Identify which cell holds the provided text, then report its [x, y] central coordinate. 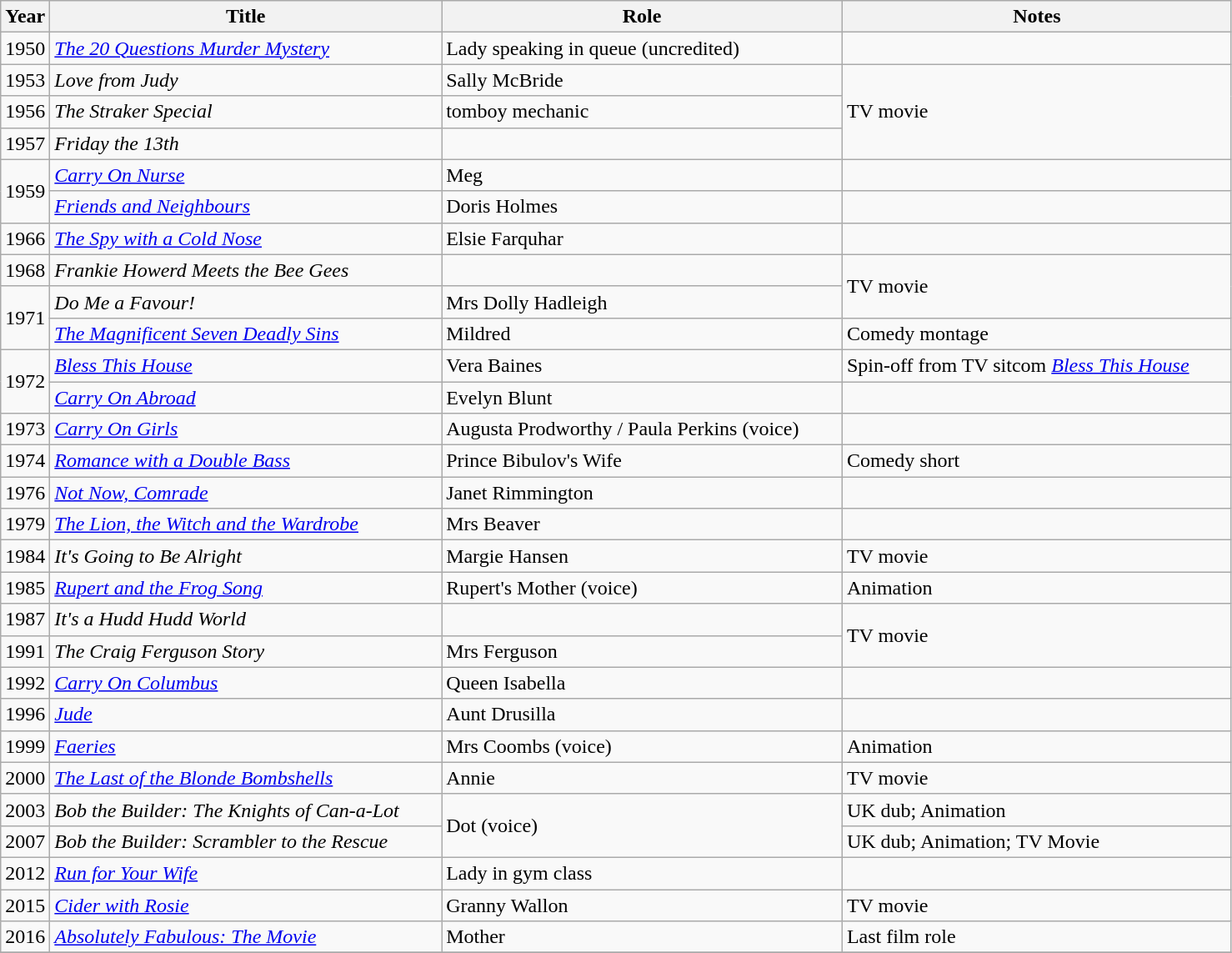
Spin-off from TV sitcom Bless This House [1037, 365]
The Magnificent Seven Deadly Sins [246, 334]
Prince Bibulov's Wife [642, 461]
1953 [25, 80]
Mrs Beaver [642, 524]
The Craig Ferguson Story [246, 651]
Lady in gym class [642, 873]
Mrs Coombs (voice) [642, 746]
Augusta Prodworthy / Paula Perkins (voice) [642, 429]
1984 [25, 556]
Meg [642, 175]
1987 [25, 619]
1992 [25, 683]
Evelyn Blunt [642, 398]
Title [246, 17]
UK dub; Animation [1037, 810]
Carry On Abroad [246, 398]
Janet Rimmington [642, 493]
Vera Baines [642, 365]
Role [642, 17]
The Spy with a Cold Nose [246, 238]
Carry On Girls [246, 429]
The Lion, the Witch and the Wardrobe [246, 524]
2000 [25, 778]
Bob the Builder: The Knights of Can-a-Lot [246, 810]
Comedy short [1037, 461]
Carry On Columbus [246, 683]
2012 [25, 873]
Friday the 13th [246, 143]
Annie [642, 778]
Love from Judy [246, 80]
1999 [25, 746]
1957 [25, 143]
Mrs Ferguson [642, 651]
Queen Isabella [642, 683]
UK dub; Animation; TV Movie [1037, 841]
Mrs Dolly Hadleigh [642, 302]
The Straker Special [246, 112]
1979 [25, 524]
Comedy montage [1037, 334]
Romance with a Double Bass [246, 461]
Rupert and the Frog Song [246, 588]
1956 [25, 112]
1968 [25, 270]
Bob the Builder: Scrambler to the Rescue [246, 841]
Aunt Drusilla [642, 715]
Absolutely Fabulous: The Movie [246, 937]
2016 [25, 937]
Elsie Farquhar [642, 238]
Granny Wallon [642, 905]
2003 [25, 810]
Dot (voice) [642, 825]
Notes [1037, 17]
Not Now, Comrade [246, 493]
2015 [25, 905]
Sally McBride [642, 80]
Run for Your Wife [246, 873]
tomboy mechanic [642, 112]
It's Going to Be Alright [246, 556]
1996 [25, 715]
Carry On Nurse [246, 175]
Margie Hansen [642, 556]
Year [25, 17]
Mildred [642, 334]
1974 [25, 461]
Faeries [246, 746]
1959 [25, 191]
Doris Holmes [642, 207]
Mother [642, 937]
1972 [25, 381]
The Last of the Blonde Bombshells [246, 778]
1985 [25, 588]
Rupert's Mother (voice) [642, 588]
It's a Hudd Hudd World [246, 619]
Bless This House [246, 365]
1950 [25, 48]
Do Me a Favour! [246, 302]
The 20 Questions Murder Mystery [246, 48]
1966 [25, 238]
1991 [25, 651]
Frankie Howerd Meets the Bee Gees [246, 270]
Friends and Neighbours [246, 207]
1971 [25, 318]
1973 [25, 429]
Jude [246, 715]
Lady speaking in queue (uncredited) [642, 48]
Last film role [1037, 937]
1976 [25, 493]
2007 [25, 841]
Cider with Rosie [246, 905]
